Capture the cell that displays the provided text and extract its (X, Y) central coordinate. 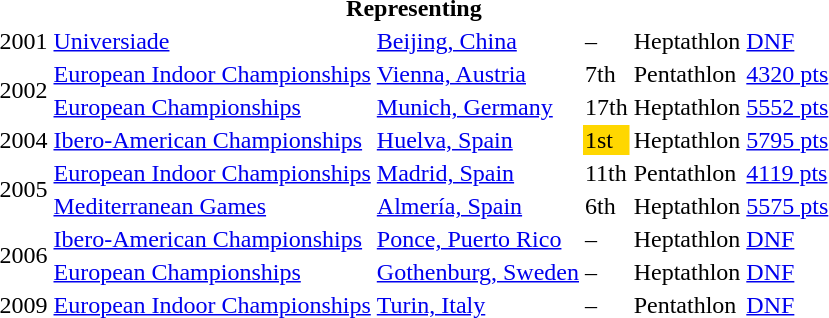
Universiade (212, 41)
11th (606, 173)
Madrid, Spain (478, 173)
Mediterranean Games (212, 206)
Almería, Spain (478, 206)
1st (606, 140)
Vienna, Austria (478, 74)
Beijing, China (478, 41)
Gothenburg, Sweden (478, 272)
Huelva, Spain (478, 140)
7th (606, 74)
6th (606, 206)
Ponce, Puerto Rico (478, 239)
17th (606, 107)
Munich, Germany (478, 107)
